Scan for the cell matching the given text and deliver its (X, Y) coordinate at center. 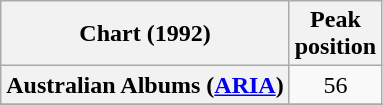
Australian Albums (ARIA) (145, 85)
Chart (1992) (145, 34)
56 (335, 85)
Peakposition (335, 34)
